Extract the (x, y) coordinate from the center of the cell holding the provided text.  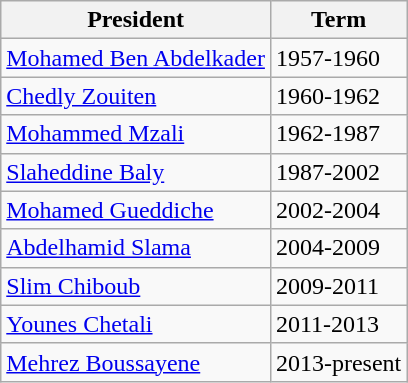
1962-1987 (338, 134)
Mehrez Boussayene (136, 362)
President (136, 20)
Mohamed Gueddiche (136, 210)
2011-2013 (338, 324)
Abdelhamid Slama (136, 248)
Slaheddine Baly (136, 172)
2009-2011 (338, 286)
Younes Chetali (136, 324)
Slim Chiboub (136, 286)
2004-2009 (338, 248)
2002-2004 (338, 210)
Mohammed Mzali (136, 134)
1987-2002 (338, 172)
1960-1962 (338, 96)
2013-present (338, 362)
Chedly Zouiten (136, 96)
Mohamed Ben Abdelkader (136, 58)
Term (338, 20)
1957-1960 (338, 58)
